Search for the cell housing the specified text and yield its [X, Y] center coordinate. 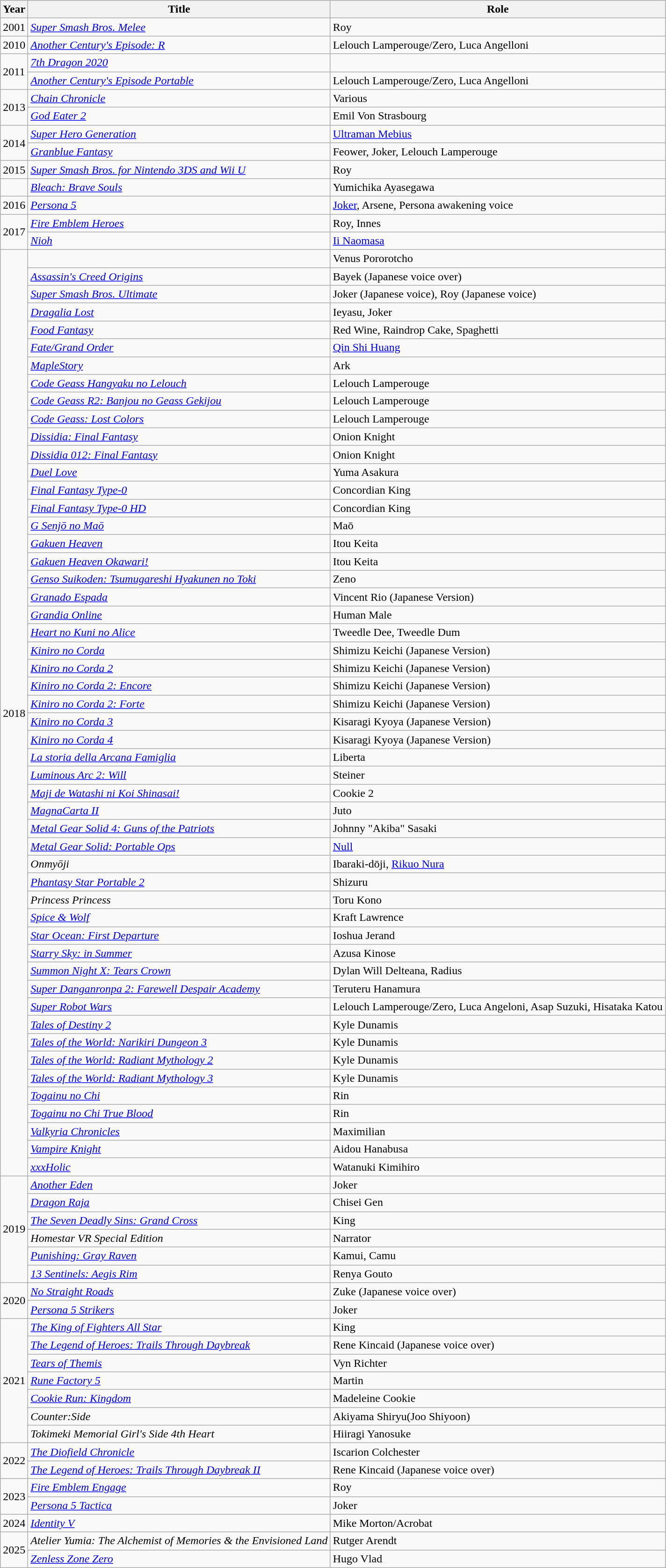
2011 [14, 72]
Vincent Rio (Japanese Version) [498, 597]
Tweedle Dee, Tweedle Dum [498, 633]
Zenless Zone Zero [179, 1559]
Another Century's Episode: R [179, 45]
Chain Chronicle [179, 98]
2019 [14, 1229]
2023 [14, 1496]
13 Sentinels: Aegis Rim [179, 1274]
Tales of Destiny 2 [179, 1024]
Togainu no Chi [179, 1096]
Hugo Vlad [498, 1559]
Super Smash Bros. Ultimate [179, 294]
Star Ocean: First Departure [179, 935]
Bleach: Brave Souls [179, 187]
Ieyasu, Joker [498, 312]
2017 [14, 232]
Roy, Innes [498, 223]
Identity V [179, 1523]
Bayek (Japanese voice over) [498, 277]
Steiner [498, 775]
Princess Princess [179, 900]
Dissidia 012: Final Fantasy [179, 454]
God Eater 2 [179, 116]
Null [498, 846]
Venus Pororotcho [498, 259]
Dylan Will Delteana, Radius [498, 971]
Gakuen Heaven [179, 544]
Code Geass: Lost Colors [179, 419]
Dragon Raja [179, 1203]
Tales of the World: Radiant Mythology 2 [179, 1060]
Luminous Arc 2: Will [179, 775]
xxxHolic [179, 1167]
The Diofield Chronicle [179, 1452]
Starry Sky: in Summer [179, 953]
Spice & Wolf [179, 918]
Madeleine Cookie [498, 1399]
Metal Gear Solid 4: Guns of the Patriots [179, 829]
Kiniro no Corda 2: Forte [179, 704]
Super Smash Bros. for Nintendo 3DS and Wii U [179, 169]
Rune Factory 5 [179, 1381]
Atelier Yumia: The Alchemist of Memories & the Envisioned Land [179, 1541]
Kiniro no Corda 2 [179, 668]
Code Geass Hangyaku no Lelouch [179, 383]
2016 [14, 205]
Zuke (Japanese voice over) [498, 1291]
Homestar VR Special Edition [179, 1238]
Super Smash Bros. Melee [179, 27]
Title [179, 9]
Punishing: Gray Raven [179, 1256]
2024 [14, 1523]
Tales of the World: Radiant Mythology 3 [179, 1078]
7th Dragon 2020 [179, 63]
2022 [14, 1461]
Final Fantasy Type-0 [179, 490]
Super Danganronpa 2: Farewell Despair Academy [179, 989]
Another Eden [179, 1185]
Food Fantasy [179, 330]
Gakuen Heaven Okawari! [179, 562]
Fire Emblem Engage [179, 1488]
G Senjō no Maō [179, 526]
Fire Emblem Heroes [179, 223]
Metal Gear Solid: Portable Ops [179, 846]
Granblue Fantasy [179, 152]
Human Male [498, 615]
Johnny "Akiba" Sasaki [498, 829]
Tokimeki Memorial Girl's Side 4th Heart [179, 1434]
Maximilian [498, 1131]
Renya Gouto [498, 1274]
Summon Night X: Tears Crown [179, 971]
Super Robot Wars [179, 1006]
Another Century's Episode Portable [179, 80]
Togainu no Chi True Blood [179, 1114]
Duel Love [179, 472]
Hiiragi Yanosuke [498, 1434]
Yumichika Ayasegawa [498, 187]
Ark [498, 365]
Watanuki Kimihiro [498, 1167]
Kiniro no Corda 4 [179, 739]
The King of Fighters All Star [179, 1327]
Super Hero Generation [179, 134]
2013 [14, 107]
The Legend of Heroes: Trails Through Daybreak II [179, 1470]
La storia della Arcana Famiglia [179, 757]
Liberta [498, 757]
Dragalia Lost [179, 312]
Toru Kono [498, 900]
Cookie Run: Kingdom [179, 1399]
Feower, Joker, Lelouch Lamperouge [498, 152]
Fate/Grand Order [179, 348]
Various [498, 98]
Counter:Side [179, 1416]
Iscarion Colchester [498, 1452]
2001 [14, 27]
Tales of the World: Narikiri Dungeon 3 [179, 1042]
MagnaCarta II [179, 811]
Year [14, 9]
2018 [14, 713]
Phantasy Star Portable 2 [179, 882]
Ibaraki-dōji, Rikuo Nura [498, 864]
Dissidia: Final Fantasy [179, 437]
Code Geass R2: Banjou no Geass Gekijou [179, 401]
2010 [14, 45]
Kiniro no Corda [179, 650]
Kiniro no Corda 3 [179, 722]
Granado Espada [179, 597]
Joker (Japanese voice), Roy (Japanese voice) [498, 294]
No Straight Roads [179, 1291]
Shizuru [498, 882]
2025 [14, 1550]
Kiniro no Corda 2: Encore [179, 686]
Maō [498, 526]
Azusa Kinose [498, 953]
Joker, Arsene, Persona awakening voice [498, 205]
Cookie 2 [498, 793]
Ii Naomasa [498, 241]
The Seven Deadly Sins: Grand Cross [179, 1220]
Emil Von Strasbourg [498, 116]
Genso Suikoden: Tsumugareshi Hyakunen no Toki [179, 579]
Persona 5 Tactica [179, 1505]
2020 [14, 1300]
Ultraman Mebius [498, 134]
Role [498, 9]
Qin Shi Huang [498, 348]
Chisei Gen [498, 1203]
Mike Morton/Acrobat [498, 1523]
Teruteru Hanamura [498, 989]
Persona 5 [179, 205]
Heart no Kuni no Alice [179, 633]
Martin [498, 1381]
Akiyama Shiryu(Joo Shiyoon) [498, 1416]
2014 [14, 143]
Kraft Lawrence [498, 918]
Vyn Richter [498, 1363]
Final Fantasy Type-0 HD [179, 508]
MapleStory [179, 365]
2015 [14, 169]
Narrator [498, 1238]
Juto [498, 811]
Lelouch Lamperouge/Zero, Luca Angeloni, Asap Suzuki, Hisataka Katou [498, 1006]
Ioshua Jerand [498, 935]
Valkyria Chronicles [179, 1131]
Aidou Hanabusa [498, 1149]
Rutger Arendt [498, 1541]
Yuma Asakura [498, 472]
Nioh [179, 241]
Kamui, Camu [498, 1256]
Onmyōji [179, 864]
Grandia Online [179, 615]
The Legend of Heroes: Trails Through Daybreak [179, 1345]
2021 [14, 1380]
Vampire Knight [179, 1149]
Persona 5 Strikers [179, 1309]
Tears of Themis [179, 1363]
Zeno [498, 579]
Assassin's Creed Origins [179, 277]
Maji de Watashi ni Koi Shinasai! [179, 793]
Red Wine, Raindrop Cake, Spaghetti [498, 330]
